Pinpoint the cell where the given text exists, returning its [X, Y] midpoint coordinate. 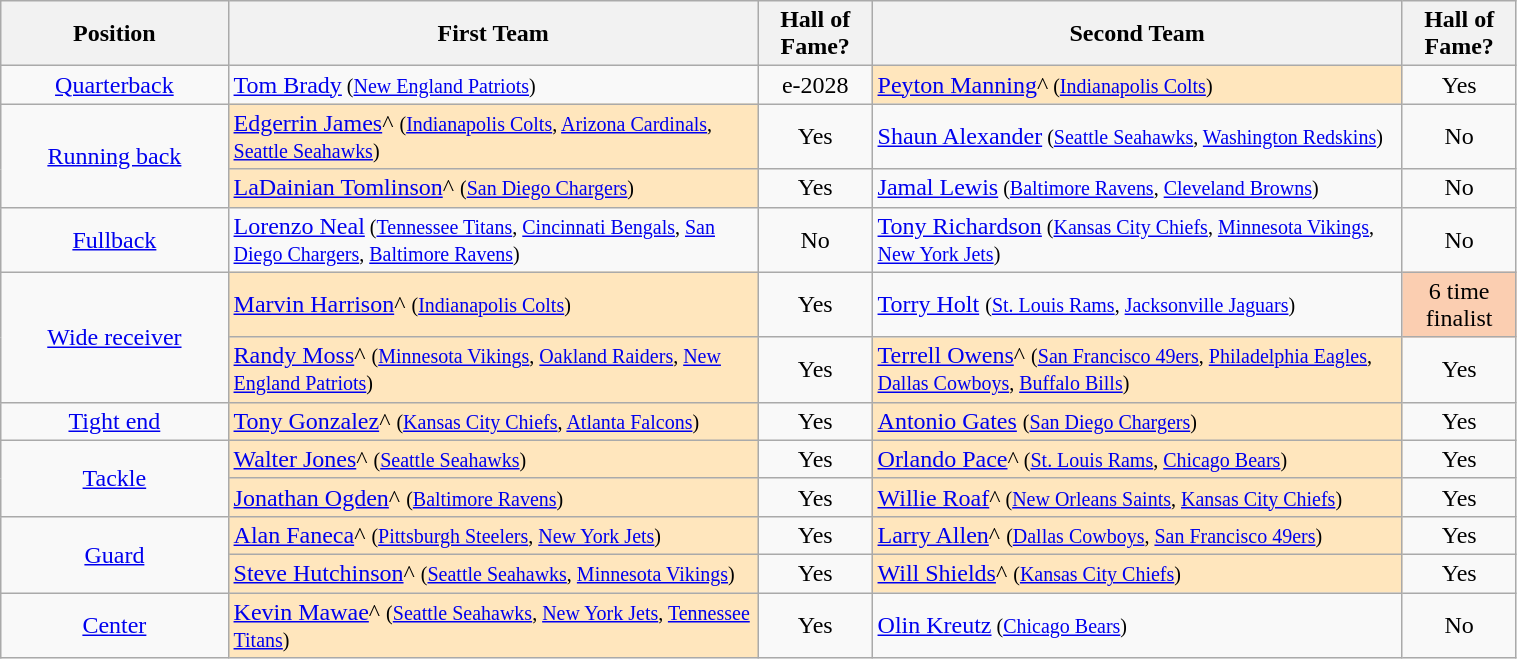
Guard [114, 554]
Orlando Pace^ (St. Louis Rams, Chicago Bears) [1137, 459]
LaDainian Tomlinson^ (San Diego Chargers) [493, 188]
Tony Richardson (Kansas City Chiefs, Minnesota Vikings, New York Jets) [1137, 240]
Alan Faneca^ (Pittsburgh Steelers, New York Jets) [493, 535]
Torry Holt (St. Louis Rams, Jacksonville Jaguars) [1137, 304]
Marvin Harrison^ (Indianapolis Colts) [493, 304]
First Team [493, 34]
Tony Gonzalez^ (Kansas City Chiefs, Atlanta Falcons) [493, 421]
6 timefinalist [1459, 304]
Lorenzo Neal (Tennessee Titans, Cincinnati Bengals, San Diego Chargers, Baltimore Ravens) [493, 240]
Center [114, 624]
Fullback [114, 240]
Wide receiver [114, 337]
Walter Jones^ (Seattle Seahawks) [493, 459]
Second Team [1137, 34]
Jonathan Ogden^ (Baltimore Ravens) [493, 497]
Peyton Manning^ (Indianapolis Colts) [1137, 85]
Terrell Owens^ (San Francisco 49ers, Philadelphia Eagles, Dallas Cowboys, Buffalo Bills) [1137, 370]
Antonio Gates (San Diego Chargers) [1137, 421]
Olin Kreutz (Chicago Bears) [1137, 624]
Willie Roaf^ (New Orleans Saints, Kansas City Chiefs) [1137, 497]
Shaun Alexander (Seattle Seahawks, Washington Redskins) [1137, 136]
Will Shields^ (Kansas City Chiefs) [1137, 573]
Jamal Lewis (Baltimore Ravens, Cleveland Browns) [1137, 188]
Tackle [114, 478]
Running back [114, 156]
Randy Moss^ (Minnesota Vikings, Oakland Raiders, New England Patriots) [493, 370]
Tom Brady (New England Patriots) [493, 85]
Larry Allen^ (Dallas Cowboys, San Francisco 49ers) [1137, 535]
Steve Hutchinson^ (Seattle Seahawks, Minnesota Vikings) [493, 573]
Tight end [114, 421]
Kevin Mawae^ (Seattle Seahawks, New York Jets, Tennessee Titans) [493, 624]
e-2028 [815, 85]
Quarterback [114, 85]
Position [114, 34]
Edgerrin James^ (Indianapolis Colts, Arizona Cardinals, Seattle Seahawks) [493, 136]
